Detect which cell encompasses the target text, then output its [X, Y] center coordinate. 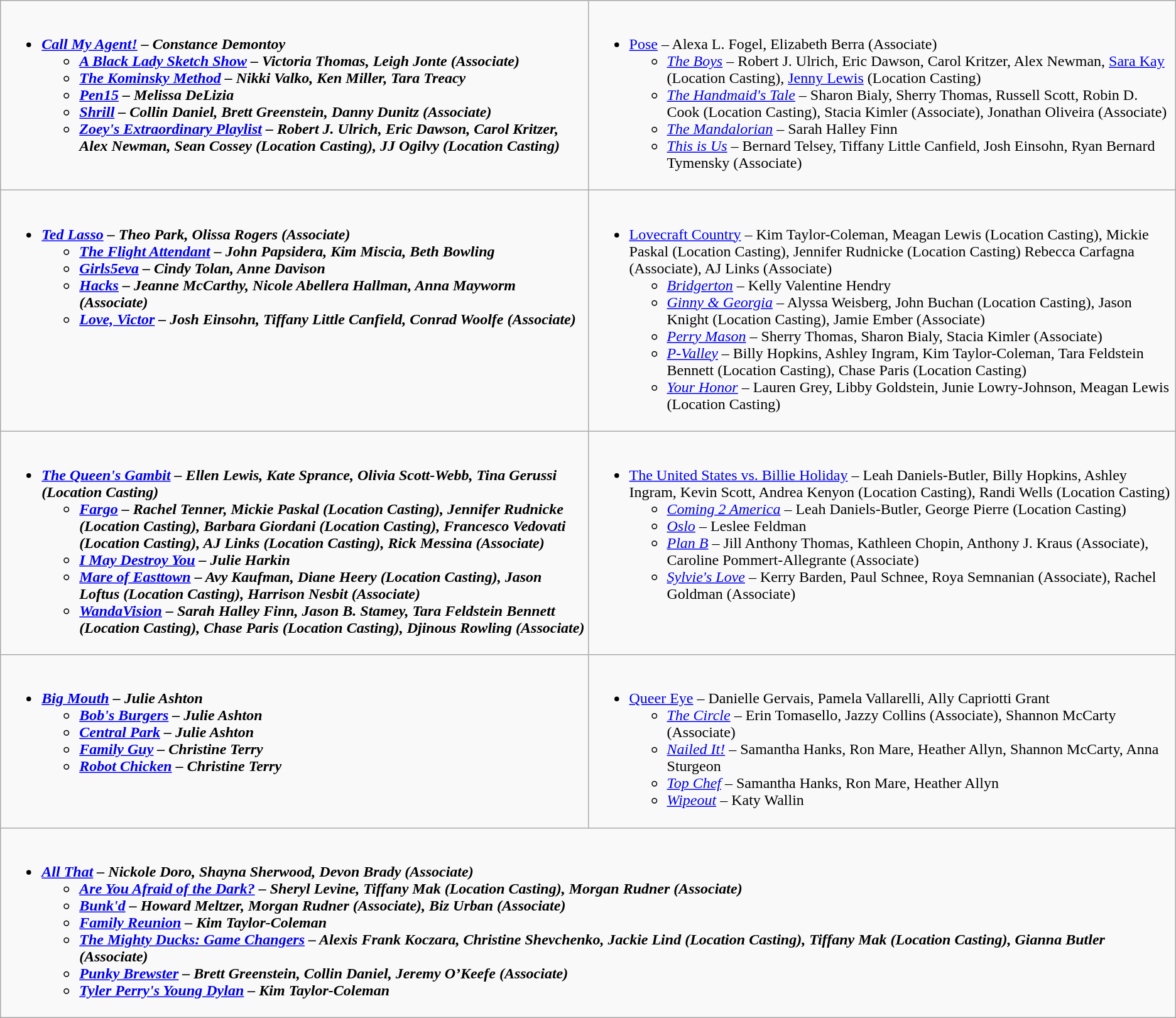
Big Mouth – Julie AshtonBob's Burgers – Julie AshtonCentral Park – Julie AshtonFamily Guy – Christine TerryRobot Chicken – Christine Terry [294, 742]
